Output the (X, Y) coordinate of the center of the cell containing the given text.  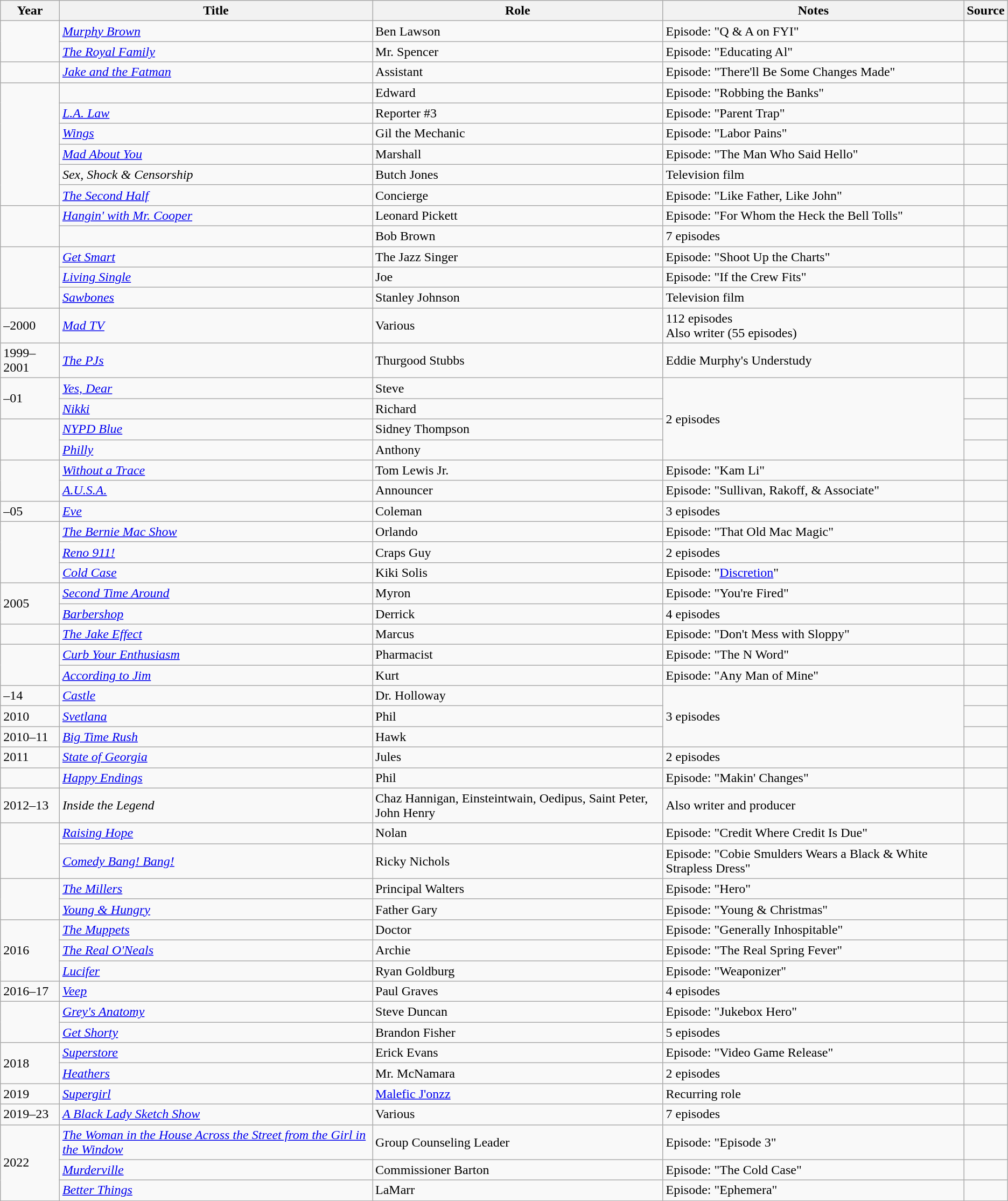
–01 (30, 399)
Coleman (518, 511)
Myron (518, 593)
Raising Hope (215, 833)
Murphy Brown (215, 31)
Episode: "Kam Li" (813, 470)
Grey's Anatomy (215, 1012)
Episode: "Labor Pains" (813, 134)
2011 (30, 757)
Nikki (215, 409)
Nolan (518, 833)
2005 (30, 603)
Mad About You (215, 154)
Better Things (215, 1190)
2010 (30, 716)
Philly (215, 450)
Announcer (518, 491)
L.A. Law (215, 113)
According to Jim (215, 675)
Episode: "Hero" (813, 889)
The Real O'Neals (215, 950)
Episode: "Generally Inhospitable" (813, 930)
Episode: "Ephemera" (813, 1190)
Episode: "Q & A on FYI" (813, 31)
2016–17 (30, 991)
Episode: "Episode 3" (813, 1142)
Father Gary (518, 909)
Episode: "Weaponizer" (813, 971)
Second Time Around (215, 593)
The Bernie Mac Show (215, 532)
Episode: "Shoot Up the Charts" (813, 257)
Reno 911! (215, 552)
Paul Graves (518, 991)
Hawk (518, 737)
Cold Case (215, 572)
Joe (518, 277)
Superstore (215, 1053)
Ben Lawson (518, 31)
Mad TV (215, 325)
2010–11 (30, 737)
Orlando (518, 532)
Heathers (215, 1073)
The Woman in the House Across the Street from the Girl in the Window (215, 1142)
Erick Evans (518, 1053)
Richard (518, 409)
Reporter #3 (518, 113)
Episode: "Makin' Changes" (813, 778)
A Black Lady Sketch Show (215, 1114)
NYPD Blue (215, 429)
Episode: "Don't Mess with Sloppy" (813, 634)
Lucifer (215, 971)
Yes, Dear (215, 388)
Kiki Solis (518, 572)
1999–2001 (30, 361)
Dr. Holloway (518, 696)
The PJs (215, 361)
The Jazz Singer (518, 257)
Curb Your Enthusiasm (215, 655)
Episode: "Any Man of Mine" (813, 675)
Episode: "Young & Christmas" (813, 909)
Living Single (215, 277)
Archie (518, 950)
2019 (30, 1094)
Jules (518, 757)
Episode: "The Real Spring Fever" (813, 950)
Chaz Hannigan, Einsteintwain, Oedipus, Saint Peter, John Henry (518, 806)
Sawbones (215, 298)
Episode: "Educating Al" (813, 52)
Comedy Bang! Bang! (215, 861)
Steve Duncan (518, 1012)
Malefic J'onzz (518, 1094)
Episode: "The N Word" (813, 655)
Happy Endings (215, 778)
2012–13 (30, 806)
–2000 (30, 325)
2022 (30, 1162)
Assistant (518, 72)
Young & Hungry (215, 909)
Mr. Spencer (518, 52)
Big Time Rush (215, 737)
Eve (215, 511)
112 episodesAlso writer (55 episodes) (813, 325)
Episode: "Parent Trap" (813, 113)
Castle (215, 696)
Thurgood Stubbs (518, 361)
Sidney Thompson (518, 429)
The Muppets (215, 930)
Principal Walters (518, 889)
Role (518, 11)
Episode: "Discretion" (813, 572)
Leonard Pickett (518, 215)
Commissioner Barton (518, 1170)
A.U.S.A. (215, 491)
Year (30, 11)
Hangin' with Mr. Cooper (215, 215)
Notes (813, 11)
Craps Guy (518, 552)
Bob Brown (518, 236)
Episode: "That Old Mac Magic" (813, 532)
Steve (518, 388)
Concierge (518, 195)
Ricky Nichols (518, 861)
Eddie Murphy's Understudy (813, 361)
Episode: "Sullivan, Rakoff, & Associate" (813, 491)
5 episodes (813, 1032)
Episode: "Jukebox Hero" (813, 1012)
Tom Lewis Jr. (518, 470)
Episode: "If the Crew Fits" (813, 277)
Supergirl (215, 1094)
2018 (30, 1063)
Get Shorty (215, 1032)
2019–23 (30, 1114)
Sex, Shock & Censorship (215, 174)
–05 (30, 511)
Ryan Goldburg (518, 971)
Stanley Johnson (518, 298)
The Royal Family (215, 52)
Jake and the Fatman (215, 72)
–14 (30, 696)
Get Smart (215, 257)
Mr. McNamara (518, 1073)
Episode: "The Man Who Said Hello" (813, 154)
Svetlana (215, 716)
Episode: "Credit Where Credit Is Due" (813, 833)
Marshall (518, 154)
Episode: "There'll Be Some Changes Made" (813, 72)
State of Georgia (215, 757)
Derrick (518, 613)
Episode: "Like Father, Like John" (813, 195)
Butch Jones (518, 174)
Episode: "The Cold Case" (813, 1170)
Murderville (215, 1170)
Without a Trace (215, 470)
The Second Half (215, 195)
Source (985, 11)
LaMarr (518, 1190)
Veep (215, 991)
Episode: "Robbing the Banks" (813, 93)
Wings (215, 134)
Gil the Mechanic (518, 134)
Brandon Fisher (518, 1032)
Episode: "Cobie Smulders Wears a Black & White Strapless Dress" (813, 861)
2016 (30, 950)
The Millers (215, 889)
Doctor (518, 930)
Title (215, 11)
Pharmacist (518, 655)
Barbershop (215, 613)
Inside the Legend (215, 806)
Also writer and producer (813, 806)
Edward (518, 93)
Episode: "For Whom the Heck the Bell Tolls" (813, 215)
Episode: "You're Fired" (813, 593)
Recurring role (813, 1094)
Group Counseling Leader (518, 1142)
Anthony (518, 450)
Episode: "Video Game Release" (813, 1053)
Kurt (518, 675)
Marcus (518, 634)
The Jake Effect (215, 634)
